Output the [x, y] coordinate of the center of the cell containing the given text.  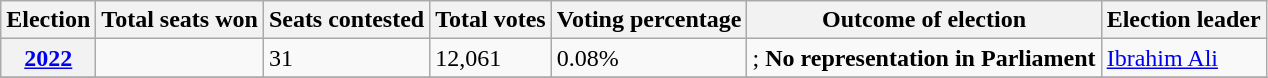
0.08% [649, 58]
Seats contested [346, 20]
Election [48, 20]
Total seats won [180, 20]
; No representation in Parliament [924, 58]
2022 [48, 58]
Voting percentage [649, 20]
Election leader [1184, 20]
Ibrahim Ali [1184, 58]
Total votes [491, 20]
31 [346, 58]
12,061 [491, 58]
Outcome of election [924, 20]
